Return the (X, Y) coordinate for the center point of the cell that contains the specified text.  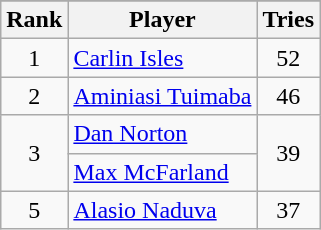
39 (288, 153)
Aminiasi Tuimaba (162, 96)
Alasio Naduva (162, 210)
Rank (34, 20)
37 (288, 210)
Dan Norton (162, 134)
1 (34, 58)
5 (34, 210)
3 (34, 153)
Tries (288, 20)
46 (288, 96)
Carlin Isles (162, 58)
2 (34, 96)
52 (288, 58)
Max McFarland (162, 172)
Player (162, 20)
